Provide the (x, y) coordinate of the cell's center where the given text is located.  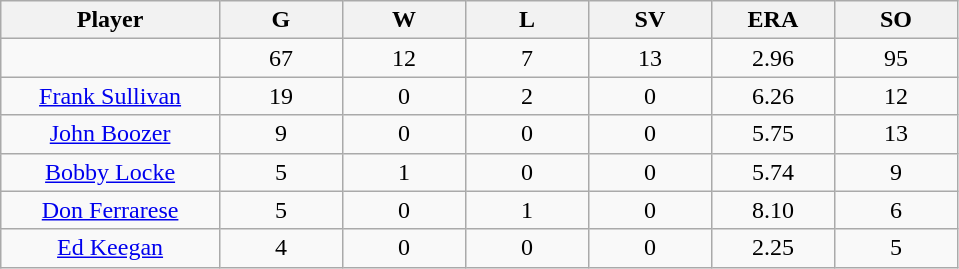
7 (526, 58)
Bobby Locke (110, 172)
2.96 (772, 58)
2 (526, 96)
SV (650, 20)
2.25 (772, 248)
L (526, 20)
6 (896, 210)
Frank Sullivan (110, 96)
Don Ferrarese (110, 210)
67 (280, 58)
Ed Keegan (110, 248)
4 (280, 248)
19 (280, 96)
5.74 (772, 172)
G (280, 20)
8.10 (772, 210)
W (404, 20)
95 (896, 58)
5.75 (772, 134)
John Boozer (110, 134)
ERA (772, 20)
SO (896, 20)
Player (110, 20)
6.26 (772, 96)
